Locate the cell with the specified text and output its (X, Y) center coordinate. 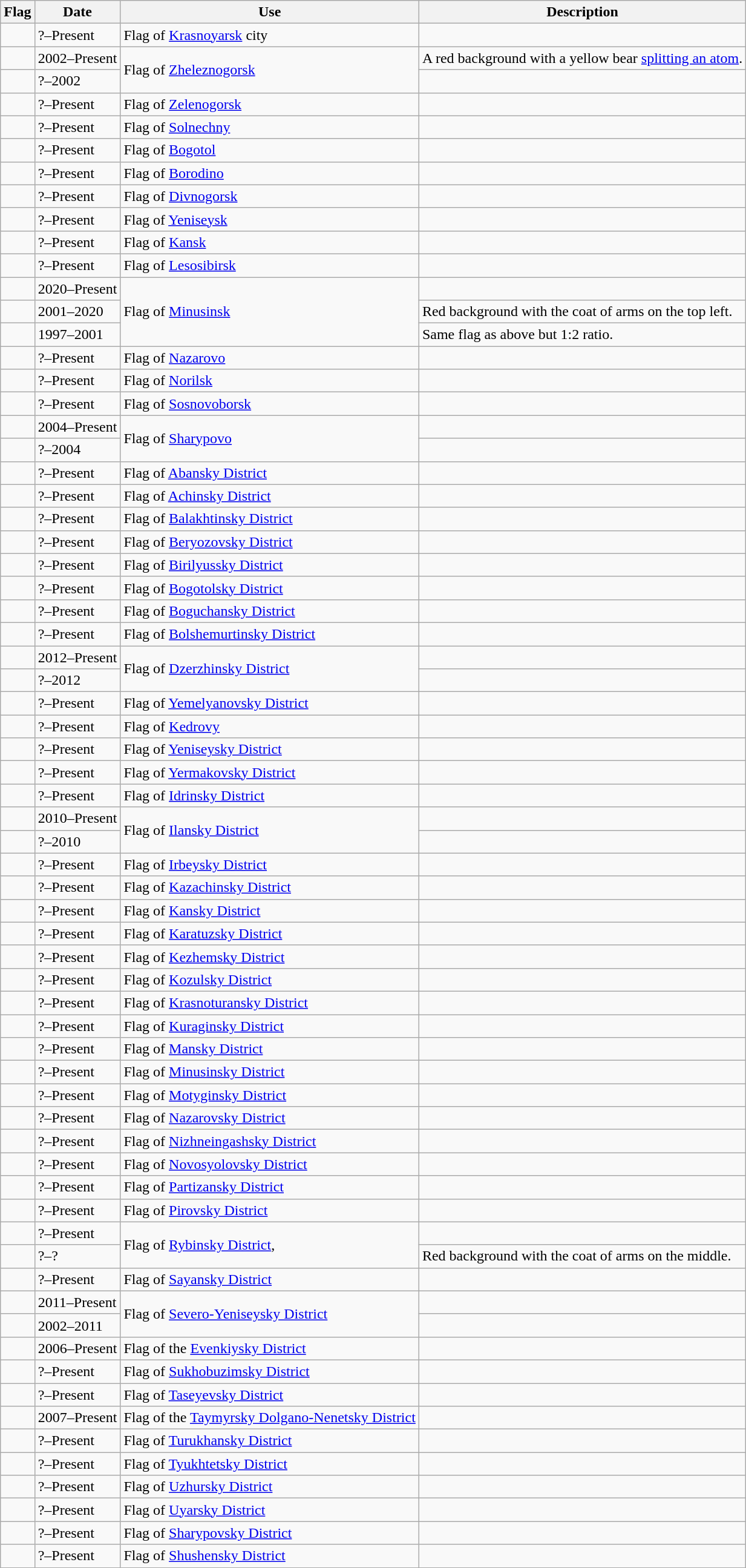
?–2004 (77, 450)
Flag of Mansky District (270, 1049)
Flag of Boguchansky District (270, 611)
Flag of Bogotol (270, 150)
2010–Present (77, 819)
Flag of Rybinsky District, (270, 1245)
Use (270, 12)
Flag of Nazarovo (270, 358)
2007–Present (77, 1418)
Flag of Taseyevsky District (270, 1394)
1997–2001 (77, 335)
2011–Present (77, 1302)
Flag of Minusinsk (270, 312)
Flag of Uzhursky District (270, 1487)
2002–Present (77, 58)
Flag of Nizhneingashsky District (270, 1141)
2020–Present (77, 289)
?–? (77, 1256)
Flag of Sukhobuzimsky District (270, 1371)
2004–Present (77, 427)
Flag of Beryozovsky District (270, 542)
Flag of Dzerzhinsky District (270, 668)
Flag of Severo-Yeniseysky District (270, 1314)
Flag of Karatuzsky District (270, 934)
Flag of Bogotolsky District (270, 588)
Flag of Pirovsky District (270, 1210)
Flag of Zelenogorsk (270, 104)
Flag of Yermakovsky District (270, 772)
Flag of Norilsk (270, 381)
2006–Present (77, 1348)
Flag of Divnogorsk (270, 196)
Flag of Solnechny (270, 127)
Flag of Yeniseysk (270, 219)
2012–Present (77, 657)
Red background with the coat of arms on the middle. (582, 1256)
Flag of Motyginsky District (270, 1095)
2002–2011 (77, 1325)
Flag of the Evenkiysky District (270, 1348)
?–2002 (77, 81)
Flag of Kansk (270, 242)
Flag of Balakhtinsky District (270, 519)
Flag of Nazarovsky District (270, 1118)
Flag of Yeniseysky District (270, 749)
Flag of Birilyussky District (270, 565)
Red background with the coat of arms on the top left. (582, 312)
?–2012 (77, 680)
A red background with a yellow bear splitting an atom. (582, 58)
Flag of Ilansky District (270, 830)
Flag of Sayansky District (270, 1279)
Flag of Krasnoturansky District (270, 1003)
Flag of the Taymyrsky Dolgano-Nenetsky District (270, 1418)
Flag (18, 12)
2001–2020 (77, 312)
Flag of Bolshemurtinsky District (270, 634)
Flag of Minusinsky District (270, 1072)
Flag of Abansky District (270, 473)
Flag of Kezhemsky District (270, 957)
Flag of Shushensky District (270, 1556)
Flag of Turukhansky District (270, 1441)
Flag of Kansky District (270, 911)
Flag of Lesosibirsk (270, 265)
Flag of Kazachinsky District (270, 888)
Description (582, 12)
Flag of Kedrovy (270, 726)
?–2010 (77, 842)
Flag of Yemelyanovsky District (270, 703)
Same flag as above but 1:2 ratio. (582, 335)
Flag of Achinsky District (270, 496)
Flag of Irbeysky District (270, 865)
Flag of Krasnoyarsk city (270, 35)
Flag of Kozulsky District (270, 980)
Flag of Sosnovoborsk (270, 404)
Flag of Uyarsky District (270, 1510)
Flag of Sharypovo (270, 438)
Date (77, 12)
Flag of Sharypovsky District (270, 1533)
Flag of Zheleznogorsk (270, 70)
Flag of Kuraginsky District (270, 1026)
Flag of Idrinsky District (270, 796)
Flag of Novosyolovsky District (270, 1164)
Flag of Borodino (270, 173)
Flag of Tyukhtetsky District (270, 1464)
Flag of Partizansky District (270, 1187)
